Provide the (x, y) coordinate of the cell's center where the given text is located.  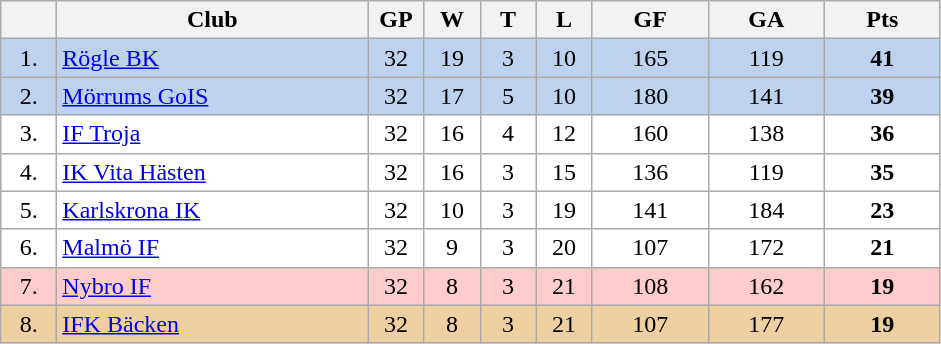
Mörrums GoIS (212, 96)
15 (564, 172)
4 (508, 134)
T (508, 20)
9 (452, 248)
39 (882, 96)
Karlskrona IK (212, 210)
5 (508, 96)
W (452, 20)
35 (882, 172)
4. (29, 172)
136 (650, 172)
GP (396, 20)
L (564, 20)
160 (650, 134)
8. (29, 324)
165 (650, 58)
162 (766, 286)
Pts (882, 20)
GF (650, 20)
23 (882, 210)
GA (766, 20)
138 (766, 134)
17 (452, 96)
177 (766, 324)
IF Troja (212, 134)
Nybro IF (212, 286)
2. (29, 96)
12 (564, 134)
3. (29, 134)
Club (212, 20)
1. (29, 58)
Malmö IF (212, 248)
20 (564, 248)
7. (29, 286)
172 (766, 248)
IK Vita Hästen (212, 172)
6. (29, 248)
IFK Bäcken (212, 324)
184 (766, 210)
5. (29, 210)
41 (882, 58)
Rögle BK (212, 58)
36 (882, 134)
108 (650, 286)
180 (650, 96)
